Capture the cell that displays the provided text and extract its (x, y) central coordinate. 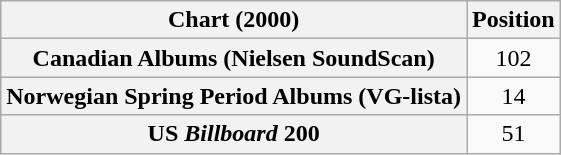
US Billboard 200 (234, 134)
Position (513, 20)
Chart (2000) (234, 20)
Canadian Albums (Nielsen SoundScan) (234, 58)
51 (513, 134)
102 (513, 58)
14 (513, 96)
Norwegian Spring Period Albums (VG-lista) (234, 96)
